Determine the (x, y) coordinate at the center of the cell enclosing the given text.  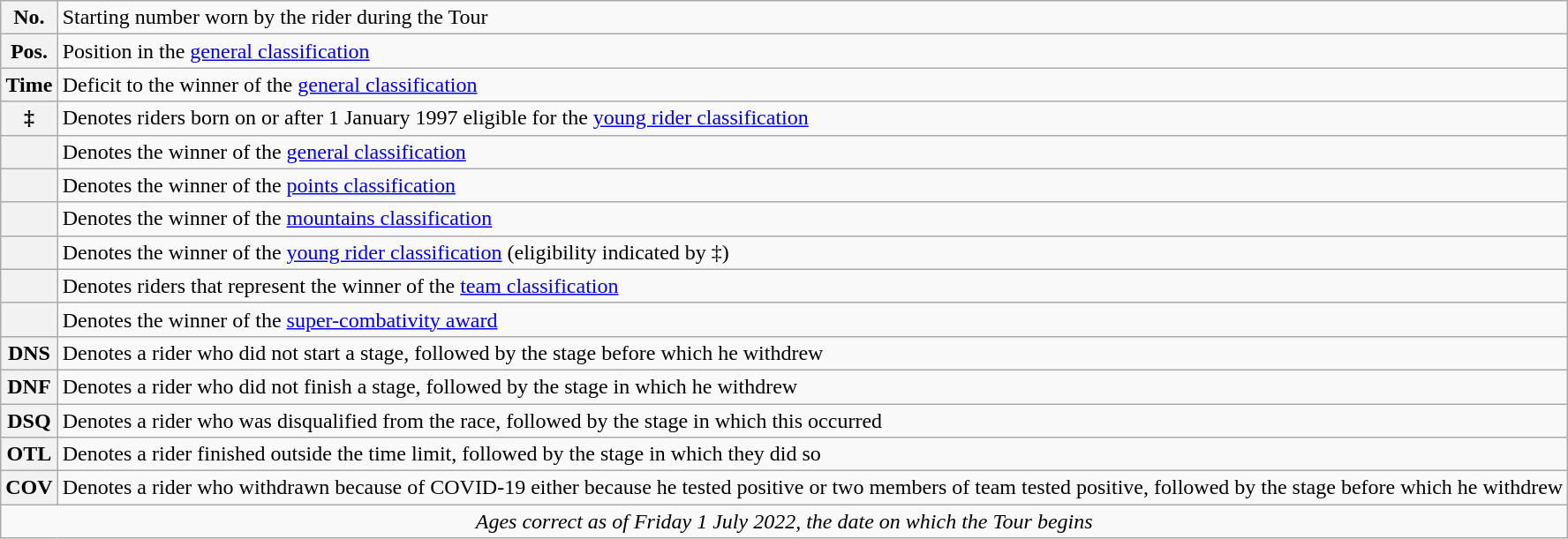
Denotes a rider who was disqualified from the race, followed by the stage in which this occurred (812, 421)
No. (29, 18)
Deficit to the winner of the general classification (812, 85)
Position in the general classification (812, 51)
Denotes the winner of the young rider classification (eligibility indicated by ‡) (812, 252)
Time (29, 85)
Denotes riders born on or after 1 January 1997 eligible for the young rider classification (812, 118)
Denotes the winner of the points classification (812, 185)
DNS (29, 353)
Denotes a rider who did not finish a stage, followed by the stage in which he withdrew (812, 386)
Denotes a rider finished outside the time limit, followed by the stage in which they did so (812, 454)
Starting number worn by the rider during the Tour (812, 18)
Denotes the winner of the super-combativity award (812, 319)
Ages correct as of Friday 1 July 2022, the date on which the Tour begins (784, 521)
DNF (29, 386)
Denotes riders that represent the winner of the team classification (812, 286)
‡ (29, 118)
Pos. (29, 51)
Denotes the winner of the general classification (812, 152)
Denotes a rider who did not start a stage, followed by the stage before which he withdrew (812, 353)
DSQ (29, 421)
COV (29, 488)
OTL (29, 454)
Denotes the winner of the mountains classification (812, 219)
